Pinpoint the cell where the given text exists, returning its (X, Y) midpoint coordinate. 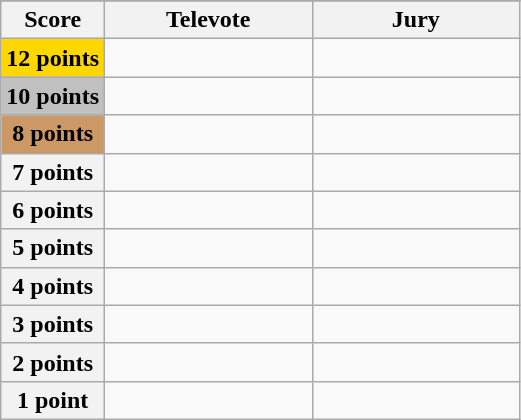
3 points (53, 324)
12 points (53, 58)
4 points (53, 286)
1 point (53, 400)
Jury (416, 20)
Score (53, 20)
8 points (53, 134)
6 points (53, 210)
7 points (53, 172)
10 points (53, 96)
5 points (53, 248)
Televote (209, 20)
2 points (53, 362)
